Determine the (X, Y) coordinate at the center of the cell enclosing the given text.  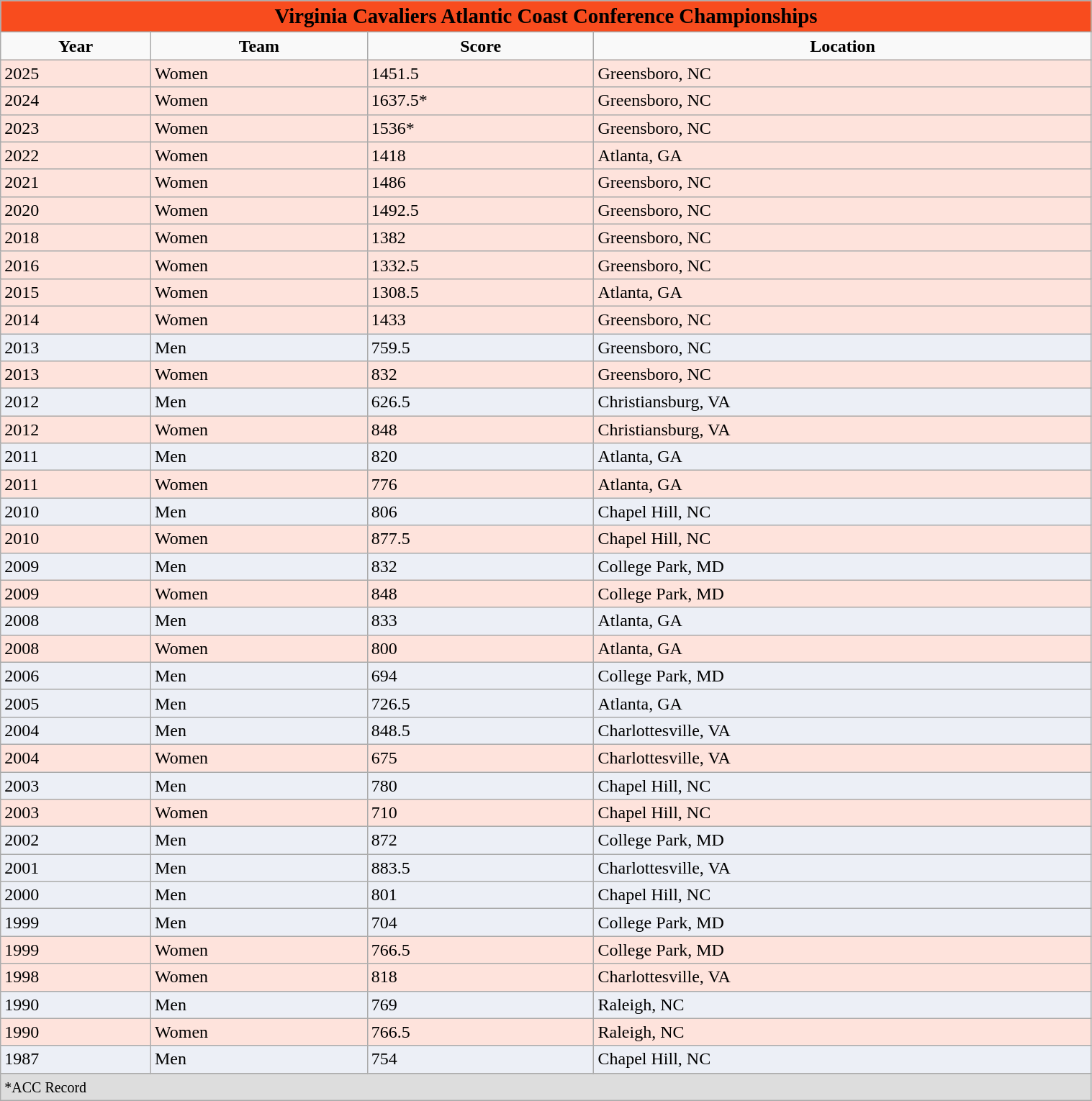
Virginia Cavaliers Atlantic Coast Conference Championships (546, 17)
2000 (76, 895)
1536* (481, 128)
1998 (76, 977)
2016 (76, 265)
2006 (76, 676)
1418 (481, 155)
2005 (76, 703)
806 (481, 512)
Year (76, 46)
1332.5 (481, 265)
2023 (76, 128)
1308.5 (481, 292)
1637.5* (481, 101)
2020 (76, 210)
848.5 (481, 730)
759.5 (481, 348)
1492.5 (481, 210)
2014 (76, 320)
820 (481, 457)
2021 (76, 183)
2025 (76, 73)
883.5 (481, 868)
1486 (481, 183)
675 (481, 758)
2002 (76, 841)
710 (481, 813)
872 (481, 841)
Location (842, 46)
704 (481, 923)
776 (481, 484)
754 (481, 1059)
769 (481, 1005)
1451.5 (481, 73)
1987 (76, 1059)
2022 (76, 155)
726.5 (481, 703)
694 (481, 676)
2024 (76, 101)
2015 (76, 292)
877.5 (481, 539)
2001 (76, 868)
1382 (481, 237)
*ACC Record (546, 1087)
1433 (481, 320)
780 (481, 785)
801 (481, 895)
818 (481, 977)
2018 (76, 237)
Team (259, 46)
833 (481, 621)
800 (481, 648)
626.5 (481, 402)
Score (481, 46)
